Detect which cell encompasses the target text, then output its (x, y) center coordinate. 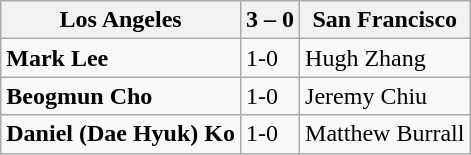
Mark Lee (121, 58)
Beogmun Cho (121, 96)
Daniel (Dae Hyuk) Ko (121, 134)
Los Angeles (121, 20)
Jeremy Chiu (385, 96)
3 – 0 (270, 20)
Hugh Zhang (385, 58)
San Francisco (385, 20)
Matthew Burrall (385, 134)
